Scan for the cell matching the given text and deliver its [x, y] coordinate at center. 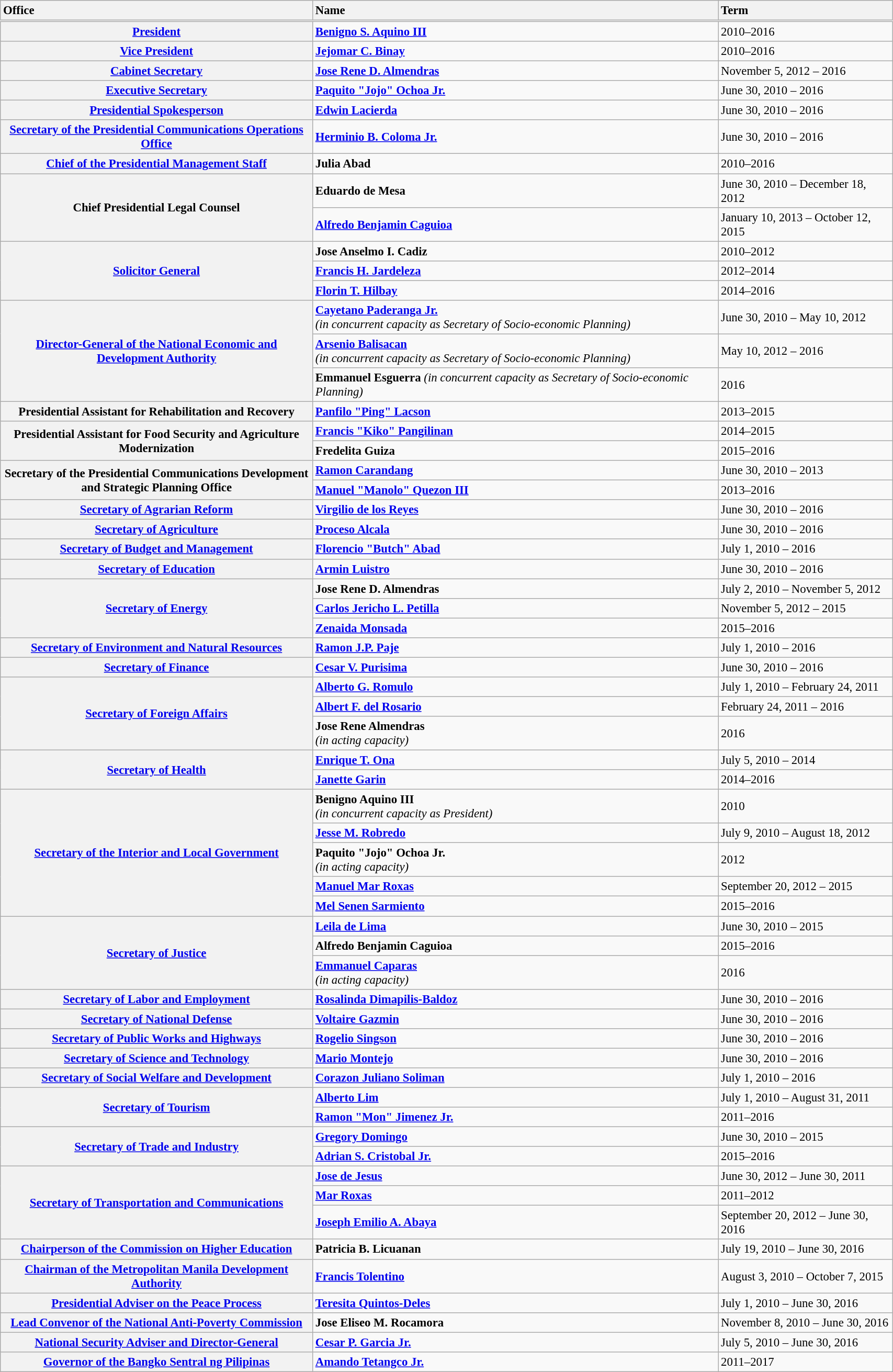
Paquito "Jojo" Ochoa Jr. [515, 91]
Mel Senen Sarmiento [515, 906]
Francis Tolentino [515, 1276]
Chairperson of the Commission on Higher Education [157, 1250]
Proceso Alcala [515, 530]
Florencio "Butch" Abad [515, 549]
Ramon "Mon" Jimenez Jr. [515, 1117]
2012–2014 [806, 271]
February 24, 2011 – 2016 [806, 706]
Alberto G. Romulo [515, 687]
Manuel "Manolo" Quezon III [515, 490]
National Security Adviser and Director-General [157, 1342]
June 30, 2010 – 2013 [806, 470]
July 1, 2010 – August 31, 2011 [806, 1097]
Emmanuel Esguerra (in concurrent capacity as Secretary of Socio-economic Planning) [515, 385]
Secretary of the Interior and Local Government [157, 853]
Zenaida Monsada [515, 628]
Lead Convenor of the National Anti-Poverty Commission [157, 1322]
July 1, 2010 – June 30, 2016 [806, 1303]
Carlos Jericho L. Petilla [515, 608]
July 5, 2010 – 2014 [806, 760]
Janette Garin [515, 780]
Term [806, 10]
Secretary of Transportation and Communications [157, 1203]
Amando Tetangco Jr. [515, 1362]
Manuel Mar Roxas [515, 887]
Presidential Assistant for Food Security and Agriculture Modernization [157, 441]
Secretary of Agrarian Reform [157, 510]
Secretary of Labor and Employment [157, 999]
Office [157, 10]
June 30, 2010 – May 10, 2012 [806, 317]
Paquito "Jojo" Ochoa Jr.(in acting capacity) [515, 860]
Secretary of Social Welfare and Development [157, 1078]
November 5, 2012 – 2015 [806, 608]
Patricia B. Licuanan [515, 1250]
Secretary of Public Works and Highways [157, 1039]
Vice President [157, 51]
Corazon Juliano Soliman [515, 1078]
Secretary of Finance [157, 667]
Presidential Adviser on the Peace Process [157, 1303]
2010–2012 [806, 251]
Arsenio Balisacan(in concurrent capacity as Secretary of Socio-economic Planning) [515, 351]
Secretary of Energy [157, 608]
Jose Eliseo M. Rocamora [515, 1322]
July 2, 2010 – November 5, 2012 [806, 589]
May 10, 2012 – 2016 [806, 351]
Jose Anselmo I. Cadiz [515, 251]
Secretary of Education [157, 569]
Cayetano Paderanga Jr.(in concurrent capacity as Secretary of Socio-economic Planning) [515, 317]
June 30, 2012 – June 30, 2011 [806, 1176]
2011–2017 [806, 1362]
Adrian S. Cristobal Jr. [515, 1156]
Julia Abad [515, 164]
Secretary of Trade and Industry [157, 1147]
Rogelio Singson [515, 1039]
Secretary of Environment and Natural Resources [157, 648]
Cesar P. Garcia Jr. [515, 1342]
Armin Luistro [515, 569]
Secretary of Foreign Affairs [157, 714]
November 8, 2010 – June 30, 2016 [806, 1322]
Ramon J.P. Paje [515, 648]
July 9, 2010 – August 18, 2012 [806, 833]
Fredelita Guiza [515, 451]
Presidential Spokesperson [157, 110]
Ramon Carandang [515, 470]
Director-General of the National Economic and Development Authority [157, 351]
Eduardo de Mesa [515, 190]
Secretary of Tourism [157, 1107]
Jose Rene Almendras(in acting capacity) [515, 734]
Mar Roxas [515, 1196]
Secretary of Justice [157, 953]
Mario Montejo [515, 1058]
Jose de Jesus [515, 1176]
2013–2015 [806, 411]
Voltaire Gazmin [515, 1019]
2011–2012 [806, 1196]
Teresita Quintos-Deles [515, 1303]
President [157, 31]
Secretary of the Presidential Communications Operations Office [157, 137]
September 20, 2012 – 2015 [806, 887]
Edwin Lacierda [515, 110]
2012 [806, 860]
August 3, 2010 – October 7, 2015 [806, 1276]
Governor of the Bangko Sentral ng Pilipinas [157, 1362]
Leila de Lima [515, 926]
Jejomar C. Binay [515, 51]
Emmanuel Caparas (in acting capacity) [515, 972]
Secretary of Budget and Management [157, 549]
Albert F. del Rosario [515, 706]
Cesar V. Purisima [515, 667]
Presidential Assistant for Rehabilitation and Recovery [157, 411]
Secretary of Health [157, 770]
Cabinet Secretary [157, 71]
Enrique T. Ona [515, 760]
January 10, 2013 – October 12, 2015 [806, 224]
Alberto Lim [515, 1097]
Name [515, 10]
2014–2015 [806, 431]
Benigno S. Aquino III [515, 31]
July 5, 2010 – June 30, 2016 [806, 1342]
Joseph Emilio A. Abaya [515, 1222]
Jesse M. Robredo [515, 833]
Panfilo "Ping" Lacson [515, 411]
Secretary of Agriculture [157, 530]
Executive Secretary [157, 91]
Secretary of National Defense [157, 1019]
September 20, 2012 – June 30, 2016 [806, 1222]
Gregory Domingo [515, 1137]
Virgilio de los Reyes [515, 510]
Herminio B. Coloma Jr. [515, 137]
July 1, 2010 – February 24, 2011 [806, 687]
Solicitor General [157, 271]
November 5, 2012 – 2016 [806, 71]
Chairman of the Metropolitan Manila Development Authority [157, 1276]
Chief of the Presidential Management Staff [157, 164]
Secretary of Science and Technology [157, 1058]
Chief Presidential Legal Counsel [157, 207]
Benigno Aquino III(in concurrent capacity as President) [515, 807]
2011–2016 [806, 1117]
Rosalinda Dimapilis-Baldoz [515, 999]
Secretary of the Presidential Communications Development and Strategic Planning Office [157, 480]
2010 [806, 807]
2013–2016 [806, 490]
June 30, 2010 – December 18, 2012 [806, 190]
Francis H. Jardeleza [515, 271]
July 19, 2010 – June 30, 2016 [806, 1250]
Florin T. Hilbay [515, 290]
Francis "Kiko" Pangilinan [515, 431]
